Capture the cell that displays the provided text and extract its (X, Y) central coordinate. 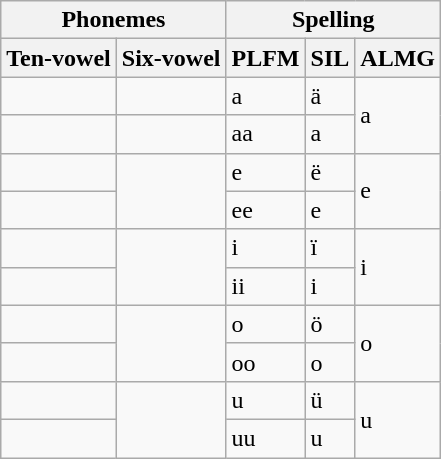
ï (330, 248)
ALMG (398, 58)
SIL (330, 58)
ü (330, 400)
Spelling (334, 20)
aa (266, 134)
oo (266, 362)
ö (330, 324)
ii (266, 286)
ä (330, 96)
ë (330, 172)
ee (266, 210)
PLFM (266, 58)
Ten-vowel (59, 58)
uu (266, 438)
Six-vowel (171, 58)
Phonemes (114, 20)
